Pinpoint the cell where the given text exists, returning its (x, y) midpoint coordinate. 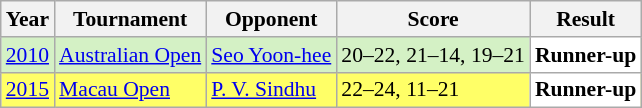
2010 (28, 55)
22–24, 11–21 (433, 90)
Australian Open (130, 55)
Seo Yoon-hee (271, 55)
P. V. Sindhu (271, 90)
Tournament (130, 19)
Macau Open (130, 90)
Opponent (271, 19)
Year (28, 19)
2015 (28, 90)
20–22, 21–14, 19–21 (433, 55)
Result (586, 19)
Score (433, 19)
